Search for the cell housing the specified text and yield its [x, y] center coordinate. 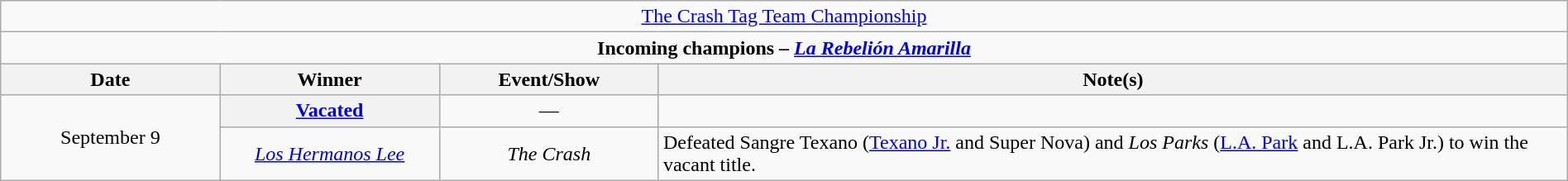
Event/Show [549, 79]
September 9 [111, 137]
Vacated [329, 111]
Los Hermanos Lee [329, 154]
Incoming champions – La Rebelión Amarilla [784, 48]
Defeated Sangre Texano (Texano Jr. and Super Nova) and Los Parks (L.A. Park and L.A. Park Jr.) to win the vacant title. [1113, 154]
Winner [329, 79]
Date [111, 79]
— [549, 111]
The Crash [549, 154]
The Crash Tag Team Championship [784, 17]
Note(s) [1113, 79]
